From the cell containing the given text, extract its center point as (x, y) coordinate. 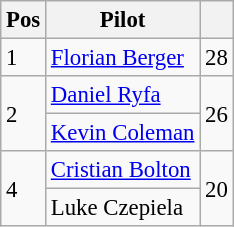
Luke Czepiela (123, 208)
Pos (24, 20)
2 (24, 114)
Daniel Ryfa (123, 95)
Cristian Bolton (123, 170)
Florian Berger (123, 58)
26 (216, 114)
28 (216, 58)
1 (24, 58)
20 (216, 188)
4 (24, 188)
Pilot (123, 20)
Kevin Coleman (123, 133)
